Extract the [X, Y] coordinate from the center of the cell holding the provided text.  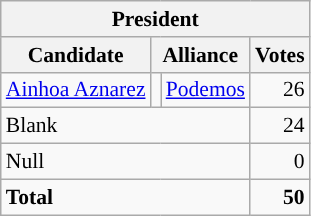
Null [126, 162]
Ainhoa Aznarez [76, 90]
Blank [126, 126]
Votes [280, 55]
Total [126, 197]
Alliance [200, 55]
26 [280, 90]
Candidate [76, 55]
24 [280, 126]
President [156, 19]
50 [280, 197]
0 [280, 162]
Podemos [206, 90]
